For the text-containing cell, return its midpoint in (X, Y) coordinate format. 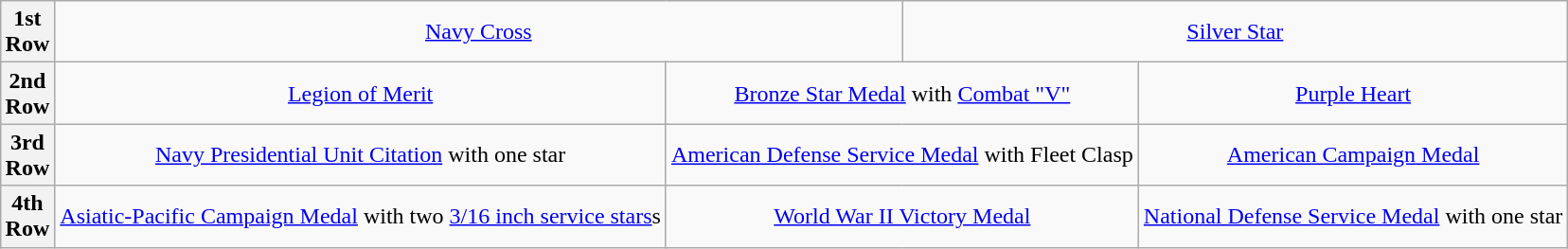
Legion of Merit (361, 93)
Purple Heart (1353, 93)
World War II Victory Medal (901, 216)
2ndRow (27, 93)
3rdRow (27, 155)
American Campaign Medal (1353, 155)
National Defense Service Medal with one star (1353, 216)
Silver Star (1235, 32)
Navy Presidential Unit Citation with one star (361, 155)
1stRow (27, 32)
4thRow (27, 216)
Navy Cross (479, 32)
American Defense Service Medal with Fleet Clasp (901, 155)
Asiatic-Pacific Campaign Medal with two 3/16 inch service starss (361, 216)
Bronze Star Medal with Combat "V" (901, 93)
